Scan for the cell matching the given text and deliver its [X, Y] coordinate at center. 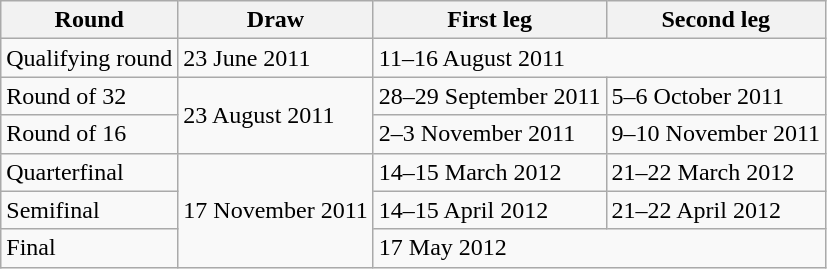
Final [90, 248]
Round of 16 [90, 134]
2–3 November 2011 [490, 134]
14–15 March 2012 [490, 172]
23 June 2011 [276, 58]
Round [90, 20]
Qualifying round [90, 58]
11–16 August 2011 [599, 58]
5–6 October 2011 [716, 96]
Semifinal [90, 210]
21–22 March 2012 [716, 172]
17 November 2011 [276, 210]
23 August 2011 [276, 115]
9–10 November 2011 [716, 134]
Quarterfinal [90, 172]
Round of 32 [90, 96]
Second leg [716, 20]
First leg [490, 20]
Draw [276, 20]
17 May 2012 [599, 248]
28–29 September 2011 [490, 96]
14–15 April 2012 [490, 210]
21–22 April 2012 [716, 210]
